Output the [X, Y] coordinate of the center of the cell containing the given text.  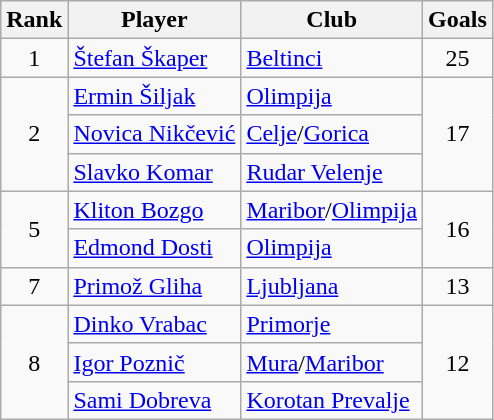
Novica Nikčević [154, 134]
12 [458, 362]
Goals [458, 20]
Ermin Šiljak [154, 96]
Korotan Prevalje [332, 400]
8 [34, 362]
Igor Poznič [154, 362]
Primorje [332, 324]
13 [458, 286]
Maribor/Olimpija [332, 210]
Beltinci [332, 58]
Club [332, 20]
Ljubljana [332, 286]
Player [154, 20]
Celje/Gorica [332, 134]
16 [458, 229]
Mura/Maribor [332, 362]
Kliton Bozgo [154, 210]
1 [34, 58]
2 [34, 134]
Sami Dobreva [154, 400]
Dinko Vrabac [154, 324]
Štefan Škaper [154, 58]
7 [34, 286]
25 [458, 58]
Edmond Dosti [154, 248]
Slavko Komar [154, 172]
Rudar Velenje [332, 172]
Rank [34, 20]
5 [34, 229]
Primož Gliha [154, 286]
17 [458, 134]
